Provide the [x, y] coordinate of the cell's center where the given text is located.  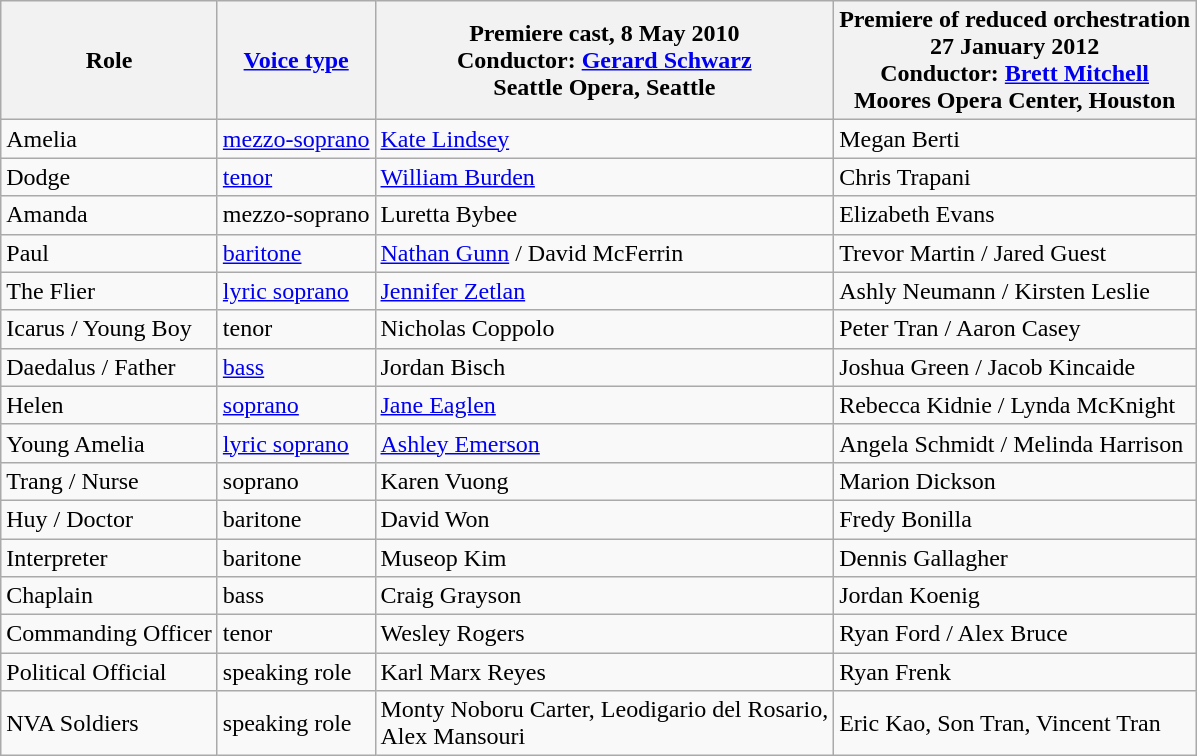
Luretta Bybee [604, 215]
David Won [604, 519]
Jane Eaglen [604, 405]
Jordan Koenig [1015, 596]
Interpreter [110, 557]
Helen [110, 405]
Political Official [110, 672]
Karl Marx Reyes [604, 672]
Wesley Rogers [604, 634]
Marion Dickson [1015, 481]
Dennis Gallagher [1015, 557]
Angela Schmidt / Melinda Harrison [1015, 443]
Ryan Frenk [1015, 672]
Voice type [296, 60]
Chaplain [110, 596]
Young Amelia [110, 443]
Icarus / Young Boy [110, 329]
Premiere cast, 8 May 2010Conductor: Gerard SchwarzSeattle Opera, Seattle [604, 60]
Amelia [110, 139]
Joshua Green / Jacob Kincaide [1015, 367]
The Flier [110, 291]
Daedalus / Father [110, 367]
Ryan Ford / Alex Bruce [1015, 634]
Monty Noboru Carter, Leodigario del Rosario,Alex Mansouri [604, 724]
William Burden [604, 177]
Jordan Bisch [604, 367]
NVA Soldiers [110, 724]
Trang / Nurse [110, 481]
Paul [110, 253]
Chris Trapani [1015, 177]
Eric Kao, Son Tran, Vincent Tran [1015, 724]
Ashley Emerson [604, 443]
Megan Berti [1015, 139]
Ashly Neumann / Kirsten Leslie [1015, 291]
Trevor Martin / Jared Guest [1015, 253]
Nicholas Coppolo [604, 329]
Karen Vuong [604, 481]
Craig Grayson [604, 596]
Rebecca Kidnie / Lynda McKnight [1015, 405]
Kate Lindsey [604, 139]
Huy / Doctor [110, 519]
Elizabeth Evans [1015, 215]
Amanda [110, 215]
Premiere of reduced orchestration27 January 2012Conductor: Brett MitchellMoores Opera Center, Houston [1015, 60]
Role [110, 60]
Peter Tran / Aaron Casey [1015, 329]
Jennifer Zetlan [604, 291]
Dodge [110, 177]
Museop Kim [604, 557]
Nathan Gunn / David McFerrin [604, 253]
Commanding Officer [110, 634]
Fredy Bonilla [1015, 519]
